Extract the (X, Y) coordinate from the center of the cell holding the provided text.  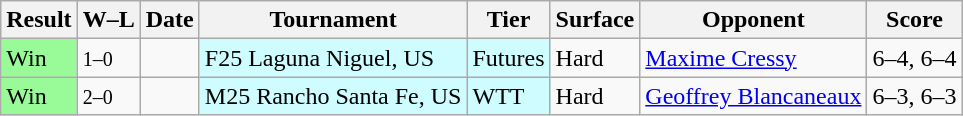
Geoffrey Blancaneaux (754, 96)
Date (170, 20)
Futures (508, 58)
Surface (595, 20)
Tournament (333, 20)
WTT (508, 96)
M25 Rancho Santa Fe, US (333, 96)
6–4, 6–4 (914, 58)
1–0 (108, 58)
F25 Laguna Niguel, US (333, 58)
Opponent (754, 20)
W–L (108, 20)
2–0 (108, 96)
Score (914, 20)
6–3, 6–3 (914, 96)
Tier (508, 20)
Result (39, 20)
Maxime Cressy (754, 58)
